Scan for the cell matching the given text and deliver its (x, y) coordinate at center. 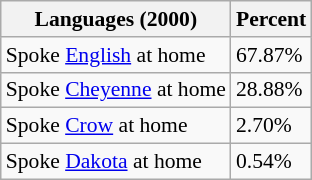
28.88% (271, 90)
0.54% (271, 162)
Spoke Cheyenne at home (116, 90)
Spoke English at home (116, 55)
2.70% (271, 126)
Languages (2000) (116, 19)
Spoke Crow at home (116, 126)
67.87% (271, 55)
Percent (271, 19)
Spoke Dakota at home (116, 162)
